Return the [x, y] coordinate for the center point of the cell that contains the specified text.  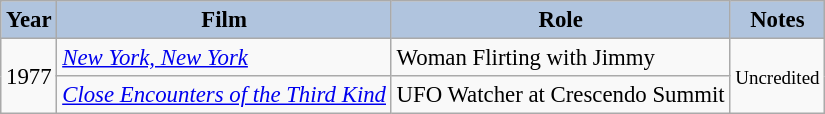
Notes [778, 20]
Film [224, 20]
UFO Watcher at Crescendo Summit [560, 95]
1977 [29, 76]
Close Encounters of the Third Kind [224, 95]
Uncredited [778, 76]
Year [29, 20]
Role [560, 20]
New York, New York [224, 58]
Woman Flirting with Jimmy [560, 58]
